Identify which cell holds the provided text, then report its [X, Y] central coordinate. 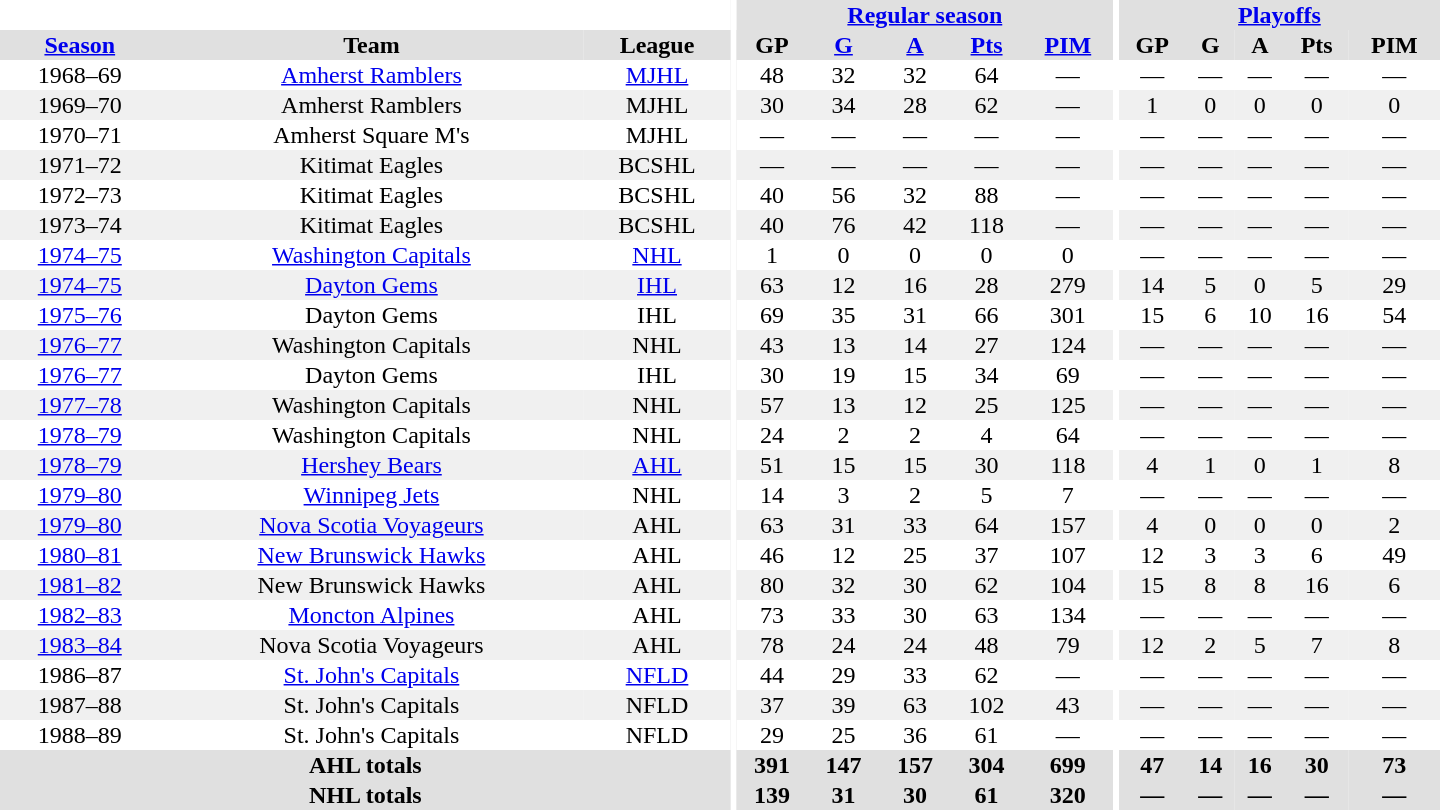
1981–82 [80, 585]
44 [772, 675]
1986–87 [80, 675]
104 [1068, 585]
56 [844, 195]
102 [987, 705]
304 [987, 765]
Moncton Alpines [372, 615]
57 [772, 405]
320 [1068, 795]
147 [844, 765]
10 [1260, 315]
Team [372, 45]
279 [1068, 285]
78 [772, 645]
125 [1068, 405]
35 [844, 315]
391 [772, 765]
80 [772, 585]
124 [1068, 345]
Season [80, 45]
76 [844, 225]
1969–70 [80, 105]
47 [1152, 765]
NHL totals [366, 795]
Hershey Bears [372, 465]
27 [987, 345]
36 [915, 735]
1971–72 [80, 165]
42 [915, 225]
19 [844, 375]
1977–78 [80, 405]
79 [1068, 645]
1968–69 [80, 75]
AHL totals [366, 765]
301 [1068, 315]
107 [1068, 555]
Regular season [924, 15]
League [656, 45]
Winnipeg Jets [372, 495]
39 [844, 705]
Playoffs [1280, 15]
66 [987, 315]
1970–71 [80, 135]
699 [1068, 765]
49 [1394, 555]
1983–84 [80, 645]
51 [772, 465]
1972–73 [80, 195]
1975–76 [80, 315]
134 [1068, 615]
88 [987, 195]
46 [772, 555]
139 [772, 795]
Amherst Square M's [372, 135]
1973–74 [80, 225]
1980–81 [80, 555]
1988–89 [80, 735]
1982–83 [80, 615]
54 [1394, 315]
1987–88 [80, 705]
